Identify which cell holds the provided text, then report its (X, Y) central coordinate. 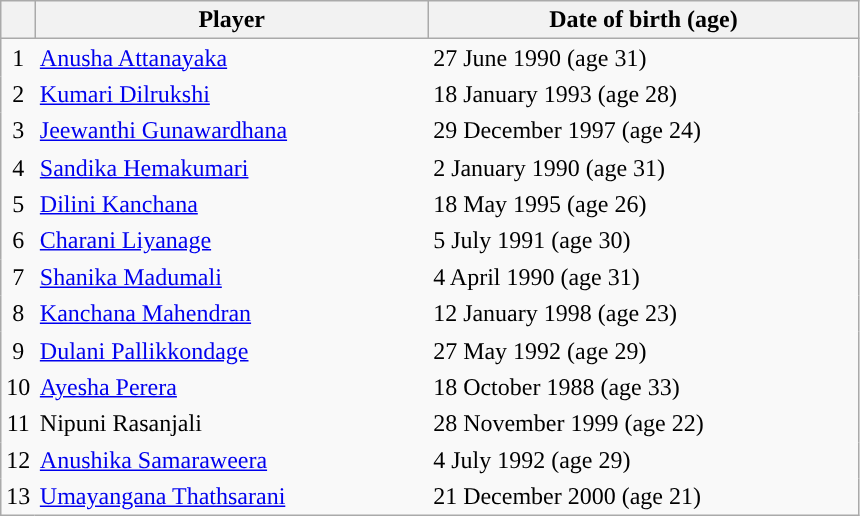
27 May 1992 (age 29) (643, 350)
Dulani Pallikkondage (232, 350)
7 (18, 278)
10 (18, 388)
2 January 1990 (age 31) (643, 168)
21 December 2000 (age 21) (643, 496)
11 (18, 424)
Anushika Samaraweera (232, 460)
Shanika Madumali (232, 278)
12 (18, 460)
5 July 1991 (age 30) (643, 240)
4 April 1990 (age 31) (643, 278)
6 (18, 240)
2 (18, 94)
1 (18, 58)
Ayesha Perera (232, 388)
Player (232, 20)
18 January 1993 (age 28) (643, 94)
12 January 1998 (age 23) (643, 314)
18 October 1988 (age 33) (643, 388)
13 (18, 496)
9 (18, 350)
Umayangana Thathsarani (232, 496)
29 December 1997 (age 24) (643, 132)
3 (18, 132)
28 November 1999 (age 22) (643, 424)
4 July 1992 (age 29) (643, 460)
8 (18, 314)
Date of birth (age) (643, 20)
Kanchana Mahendran (232, 314)
5 (18, 204)
Charani Liyanage (232, 240)
Nipuni Rasanjali (232, 424)
27 June 1990 (age 31) (643, 58)
Dilini Kanchana (232, 204)
18 May 1995 (age 26) (643, 204)
4 (18, 168)
Sandika Hemakumari (232, 168)
Jeewanthi Gunawardhana (232, 132)
Kumari Dilrukshi (232, 94)
Anusha Attanayaka (232, 58)
